Search for the cell housing the specified text and yield its (X, Y) center coordinate. 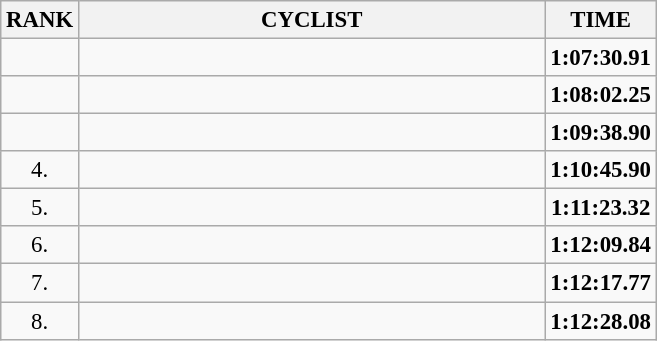
RANK (40, 20)
1:07:30.91 (600, 58)
6. (40, 245)
5. (40, 208)
TIME (600, 20)
1:09:38.90 (600, 133)
7. (40, 283)
1:12:09.84 (600, 245)
1:12:17.77 (600, 283)
1:10:45.90 (600, 170)
1:12:28.08 (600, 321)
CYCLIST (312, 20)
1:08:02.25 (600, 95)
4. (40, 170)
1:11:23.32 (600, 208)
8. (40, 321)
